Search for the cell housing the specified text and yield its (x, y) center coordinate. 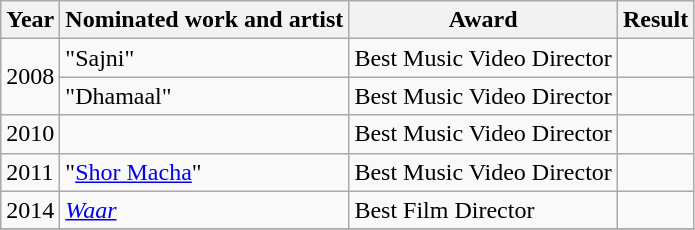
"Dhamaal" (204, 96)
Year (30, 20)
2008 (30, 77)
Best Film Director (483, 210)
Award (483, 20)
Result (655, 20)
2010 (30, 134)
Waar (204, 210)
"Shor Macha" (204, 172)
2011 (30, 172)
"Sajni" (204, 58)
2014 (30, 210)
Nominated work and artist (204, 20)
